Determine the [x, y] coordinate at the center of the cell enclosing the given text.  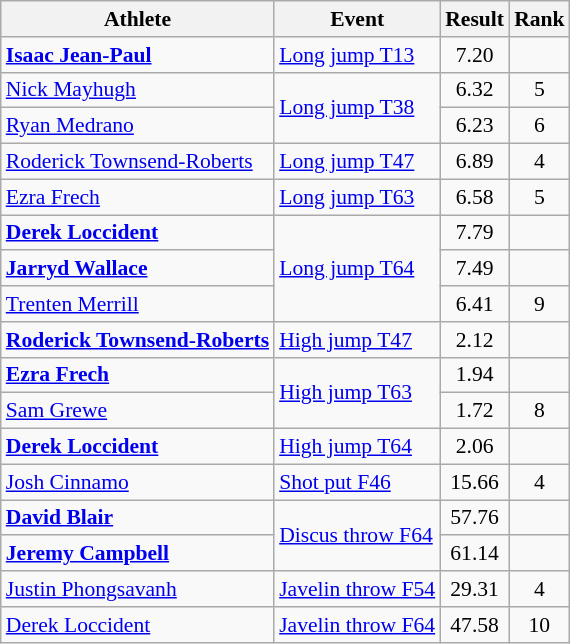
10 [540, 625]
Long jump T47 [357, 162]
Result [474, 19]
2.12 [474, 340]
6.58 [474, 197]
High jump T63 [357, 392]
Trenten Merrill [138, 304]
6.23 [474, 126]
1.72 [474, 411]
Nick Mayhugh [138, 90]
Javelin throw F54 [357, 589]
Long jump T38 [357, 108]
Event [357, 19]
57.76 [474, 518]
Athlete [138, 19]
7.49 [474, 269]
Long jump T13 [357, 55]
Long jump T64 [357, 268]
47.58 [474, 625]
1.94 [474, 375]
2.06 [474, 447]
9 [540, 304]
High jump T47 [357, 340]
6 [540, 126]
Jarryd Wallace [138, 269]
Sam Grewe [138, 411]
Jeremy Campbell [138, 554]
Isaac Jean-Paul [138, 55]
Rank [540, 19]
High jump T64 [357, 447]
David Blair [138, 518]
Javelin throw F64 [357, 625]
61.14 [474, 554]
7.20 [474, 55]
6.32 [474, 90]
6.89 [474, 162]
7.79 [474, 233]
Long jump T63 [357, 197]
Discus throw F64 [357, 536]
15.66 [474, 482]
6.41 [474, 304]
Justin Phongsavanh [138, 589]
29.31 [474, 589]
Shot put F46 [357, 482]
8 [540, 411]
Josh Cinnamo [138, 482]
Ryan Medrano [138, 126]
